From the cell containing the given text, extract its center point as [X, Y] coordinate. 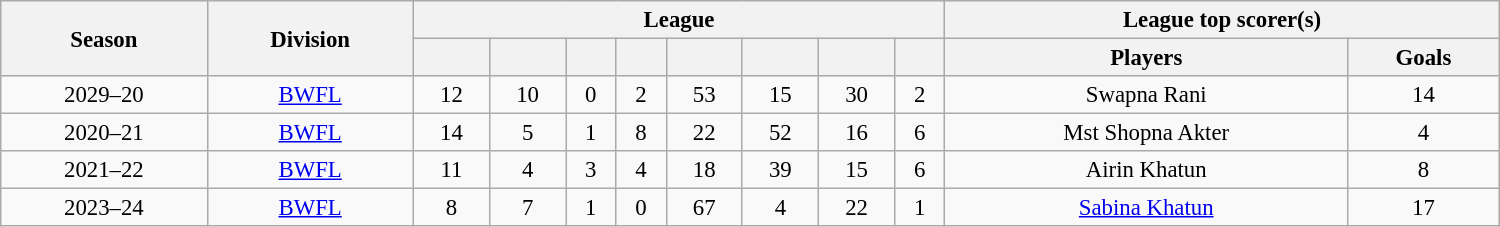
67 [704, 208]
2021–22 [104, 170]
Mst Shopna Akter [1146, 133]
2020–21 [104, 133]
3 [591, 170]
18 [704, 170]
7 [527, 208]
Division [310, 38]
League top scorer(s) [1222, 20]
10 [527, 95]
Airin Khatun [1146, 170]
2029–20 [104, 95]
52 [780, 133]
Season [104, 38]
30 [856, 95]
Swapna Rani [1146, 95]
2023–24 [104, 208]
Players [1146, 58]
12 [451, 95]
5 [527, 133]
League [679, 20]
Goals [1424, 58]
17 [1424, 208]
53 [704, 95]
Sabina Khatun [1146, 208]
39 [780, 170]
16 [856, 133]
11 [451, 170]
